Capture the cell that displays the provided text and extract its [x, y] central coordinate. 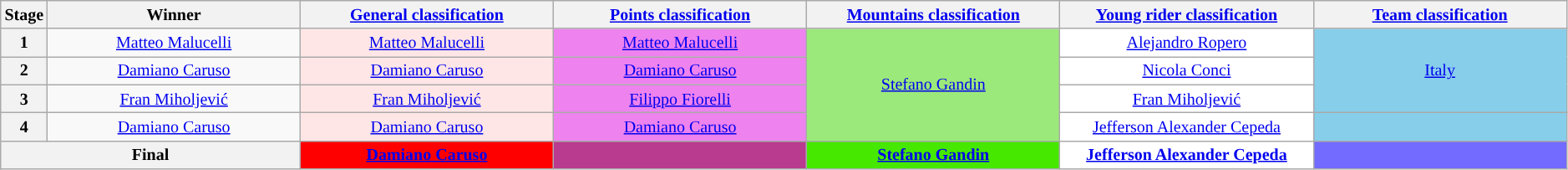
Team classification [1440, 15]
Nicola Conci [1186, 70]
3 [24, 99]
Italy [1440, 71]
Stage [24, 15]
Young rider classification [1186, 15]
Filippo Fiorelli [680, 99]
2 [24, 70]
Points classification [680, 15]
4 [24, 127]
Winner [174, 15]
Final [150, 154]
General classification [426, 15]
Mountains classification [934, 15]
1 [24, 44]
Alejandro Ropero [1186, 44]
